Return the (x, y) coordinate for the center point of the cell that contains the specified text.  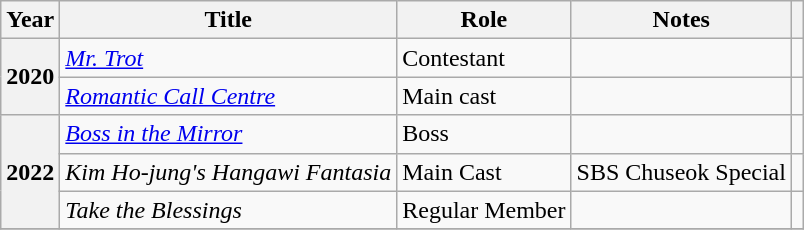
Notes (681, 20)
2020 (30, 77)
Main Cast (484, 172)
Take the Blessings (228, 210)
Romantic Call Centre (228, 96)
Contestant (484, 58)
Year (30, 20)
Boss in the Mirror (228, 134)
Title (228, 20)
Role (484, 20)
Mr. Trot (228, 58)
2022 (30, 172)
SBS Chuseok Special (681, 172)
Regular Member (484, 210)
Main cast (484, 96)
Kim Ho-jung's Hangawi Fantasia (228, 172)
Boss (484, 134)
